For the text-containing cell, return its midpoint in (X, Y) coordinate format. 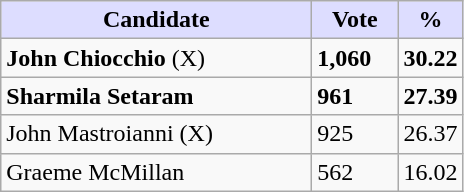
John Chiocchio (X) (156, 58)
Vote (355, 20)
961 (355, 96)
Candidate (156, 20)
1,060 (355, 58)
John Mastroianni (X) (156, 134)
27.39 (430, 96)
26.37 (430, 134)
% (430, 20)
925 (355, 134)
Graeme McMillan (156, 172)
16.02 (430, 172)
562 (355, 172)
Sharmila Setaram (156, 96)
30.22 (430, 58)
